Locate the cell with the specified text and output its [X, Y] center coordinate. 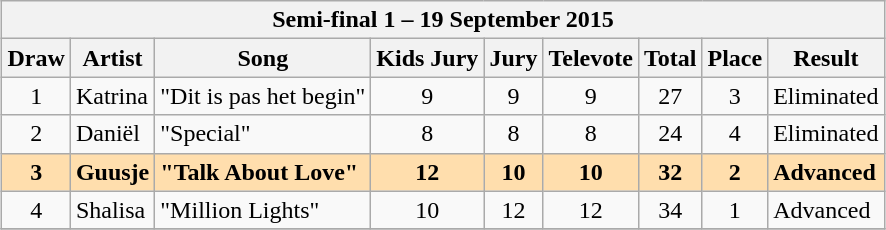
Jury [514, 58]
24 [670, 134]
Artist [112, 58]
"Talk About Love" [263, 172]
Song [263, 58]
Draw [36, 58]
Kids Jury [428, 58]
Televote [590, 58]
Semi-final 1 – 19 September 2015 [443, 20]
"Dit is pas het begin" [263, 96]
Katrina [112, 96]
Result [826, 58]
Guusje [112, 172]
27 [670, 96]
"Million Lights" [263, 210]
32 [670, 172]
34 [670, 210]
Place [735, 58]
Daniël [112, 134]
"Special" [263, 134]
Shalisa [112, 210]
Total [670, 58]
